Capture the cell that displays the provided text and extract its (x, y) central coordinate. 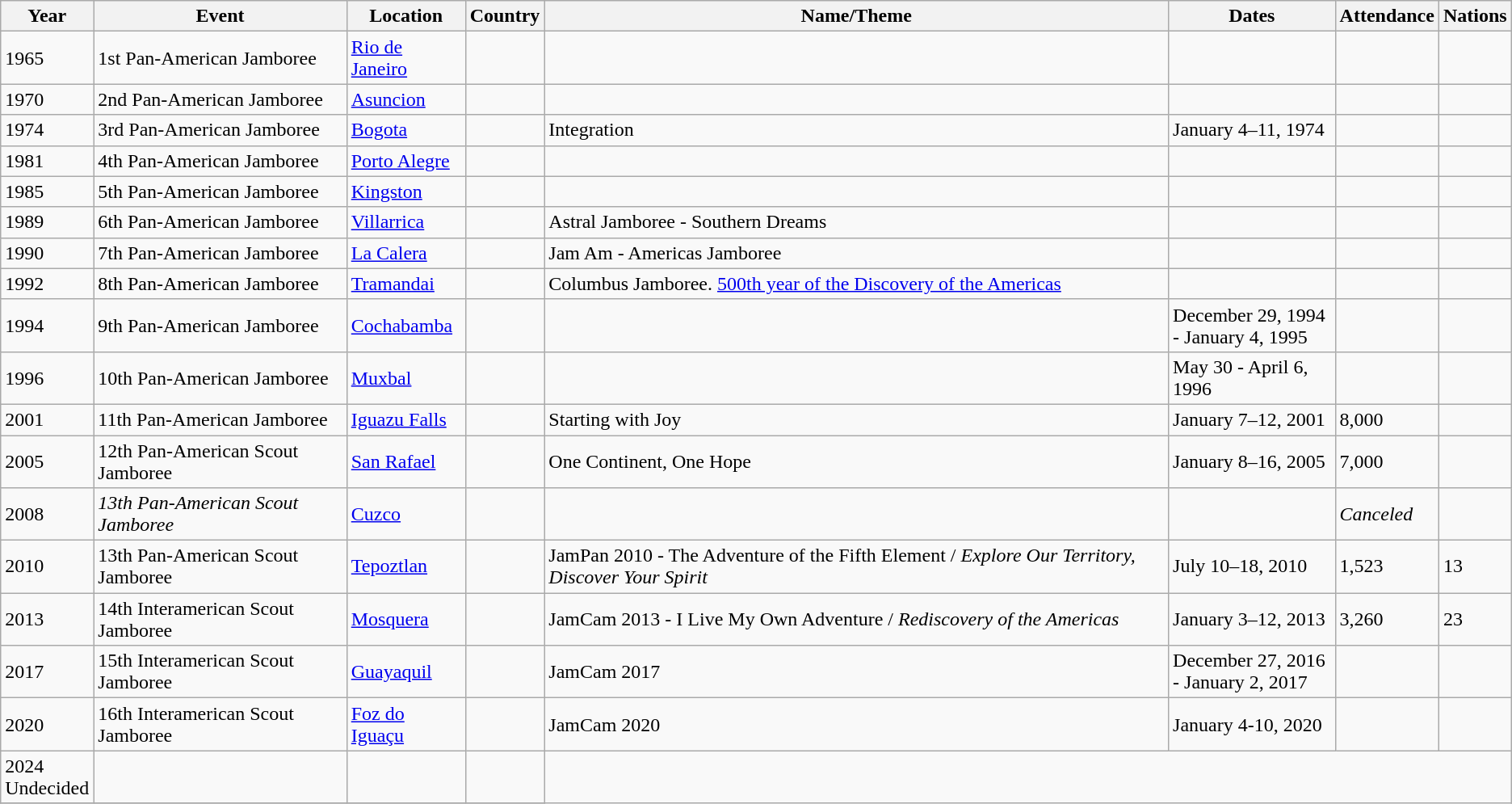
1994 (47, 325)
1992 (47, 284)
Astral Jamboree - Southern Dreams (856, 222)
11th Pan-American Jamboree (220, 419)
2008 (47, 514)
5th Pan-American Jamboree (220, 192)
15th Interamerican Scout Jamboree (220, 672)
July 10–18, 2010 (1252, 567)
Kingston (405, 192)
JamCam 2020 (856, 724)
Iguazu Falls (405, 419)
Event (220, 16)
JamCam 2017 (856, 672)
Cochabamba (405, 325)
1981 (47, 161)
January 8–16, 2005 (1252, 461)
January 3–12, 2013 (1252, 619)
Villarrica (405, 222)
1965 (47, 58)
Rio de Janeiro (405, 58)
1996 (47, 378)
8th Pan-American Jamboree (220, 284)
Location (405, 16)
23 (1475, 619)
JamPan 2010 - The Adventure of the Fifth Element / Explore Our Territory, Discover Your Spirit (856, 567)
2024Undecided (47, 777)
Tepoztlan (405, 567)
2017 (47, 672)
Nations (1475, 16)
1985 (47, 192)
One Continent, One Hope (856, 461)
Cuzco (405, 514)
Canceled (1387, 514)
Name/Theme (856, 16)
Dates (1252, 16)
San Rafael (405, 461)
16th Interamerican Scout Jamboree (220, 724)
Attendance (1387, 16)
2005 (47, 461)
JamCam 2013 - I Live My Own Adventure / Rediscovery of the Americas (856, 619)
January 4-10, 2020 (1252, 724)
Asuncion (405, 99)
1st Pan-American Jamboree (220, 58)
Guayaquil (405, 672)
8,000 (1387, 419)
2010 (47, 567)
1974 (47, 130)
14th Interamerican Scout Jamboree (220, 619)
Jam Am - Americas Jamboree (856, 253)
December 29, 1994- January 4, 1995 (1252, 325)
4th Pan-American Jamboree (220, 161)
La Calera (405, 253)
3,260 (1387, 619)
7th Pan-American Jamboree (220, 253)
Muxbal (405, 378)
Bogota (405, 130)
1990 (47, 253)
Mosquera (405, 619)
1,523 (1387, 567)
Foz do Iguaçu (405, 724)
12th Pan-American Scout Jamboree (220, 461)
Starting with Joy (856, 419)
10th Pan-American Jamboree (220, 378)
2013 (47, 619)
13 (1475, 567)
January 7–12, 2001 (1252, 419)
2nd Pan-American Jamboree (220, 99)
7,000 (1387, 461)
9th Pan-American Jamboree (220, 325)
1989 (47, 222)
2001 (47, 419)
Porto Alegre (405, 161)
Columbus Jamboree. 500th year of the Discovery of the Americas (856, 284)
6th Pan-American Jamboree (220, 222)
May 30 - April 6, 1996 (1252, 378)
Country (505, 16)
December 27, 2016- January 2, 2017 (1252, 672)
1970 (47, 99)
Year (47, 16)
Tramandai (405, 284)
Integration (856, 130)
January 4–11, 1974 (1252, 130)
3rd Pan-American Jamboree (220, 130)
2020 (47, 724)
